Pinpoint the cell where the given text exists, returning its (X, Y) midpoint coordinate. 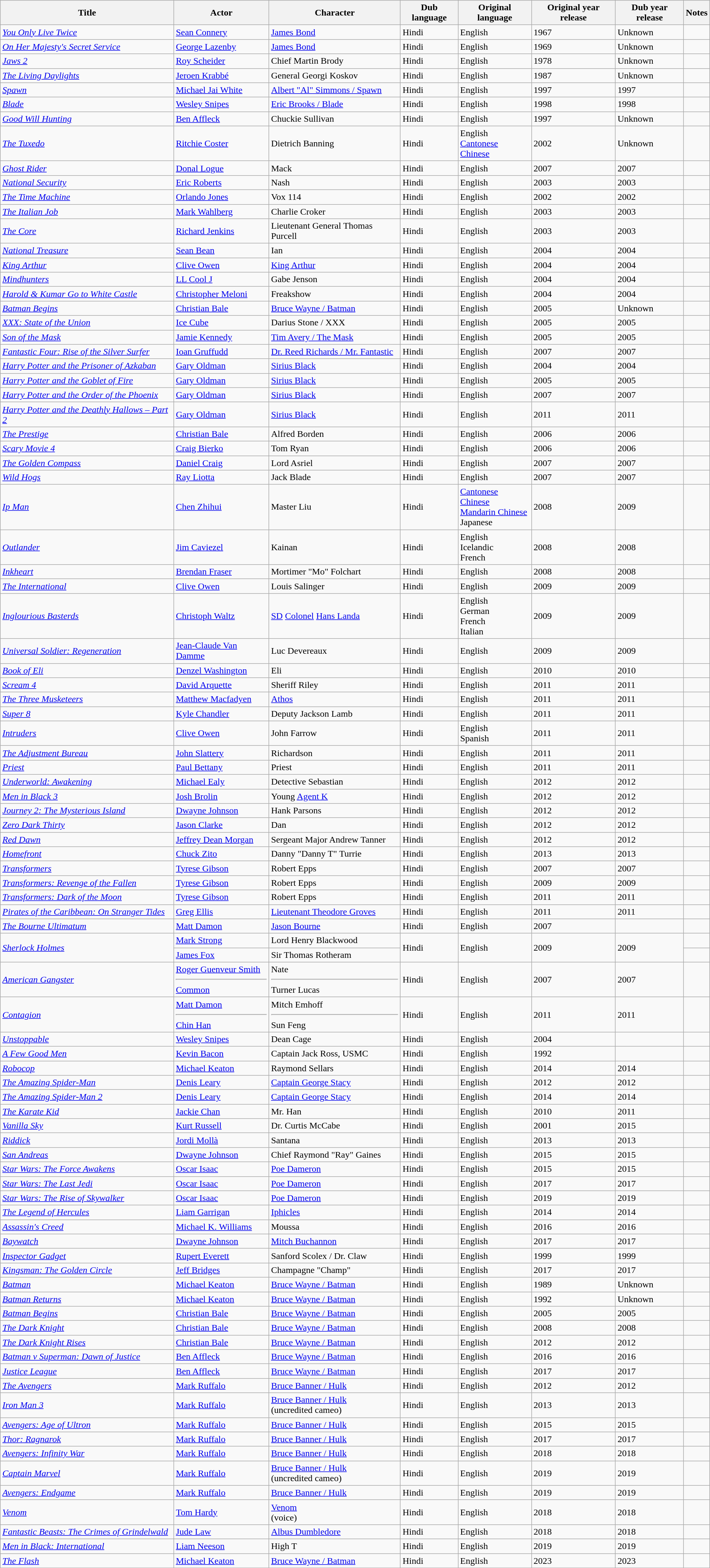
Greg Ellis (221, 912)
Vox 114 (335, 197)
Alfred Borden (335, 434)
Denzel Washington (221, 670)
Chief Martin Brody (335, 61)
Sergeant Major Andrew Tanner (335, 840)
Venom(voice) (335, 1512)
Liam Garrigan (221, 1212)
Albus Dumbledore (335, 1532)
Louis Salinger (335, 586)
Captain Jack Ross, USMC (335, 1053)
Title (87, 13)
Character (335, 13)
Avengers: Endgame (87, 1493)
The Bourne Ultimatum (87, 926)
2001 (573, 1126)
English Cantonese Chinese (495, 143)
Robocop (87, 1068)
Josh Brolin (221, 796)
General Georgi Koskov (335, 75)
Michael Jai White (221, 90)
Notes (697, 13)
Brendan Fraser (221, 572)
Orlando Jones (221, 197)
Paul Bettany (221, 767)
Ice Cube (221, 323)
Thor: Ragnarok (87, 1439)
Luc Devereaux (335, 651)
Liam Neeson (221, 1546)
Dietrich Banning (335, 143)
Mark Strong (221, 940)
Jeff Bridges (221, 1270)
Danny "Danny T" Turrie (335, 854)
The Dark Knight (87, 1328)
Kyle Chandler (221, 714)
You Only Live Twice (87, 32)
National Security (87, 182)
Santana (335, 1140)
Deputy Jackson Lamb (335, 714)
Ray Liotta (221, 477)
Avengers: Age of Ultron (87, 1425)
Transformers (87, 868)
1978 (573, 61)
Ghost Rider (87, 168)
Tom Hardy (221, 1512)
Ip Man (87, 507)
Riddick (87, 1140)
Outlander (87, 547)
Roger Guenveur SmithCommon (221, 979)
Captain Marvel (87, 1473)
Star Wars: The Last Jedi (87, 1183)
Chuck Zito (221, 854)
Dub language (429, 13)
1967 (573, 32)
Roy Scheider (221, 61)
American Gangster (87, 979)
Homefront (87, 854)
Sean Bean (221, 251)
Inspector Gadget (87, 1256)
Lieutenant Theodore Groves (335, 912)
Underworld: Awakening (87, 782)
National Treasure (87, 251)
Scary Movie 4 (87, 448)
Eric Roberts (221, 182)
Good Will Hunting (87, 119)
Jason Bourne (335, 926)
Spawn (87, 90)
Champagne "Champ" (335, 1270)
Blade (87, 104)
Men in Black 3 (87, 796)
Daniel Craig (221, 463)
Matthew Macfadyen (221, 699)
Jack Blade (335, 477)
Mindhunters (87, 279)
The Three Musketeers (87, 699)
Justice League (87, 1371)
SD Colonel Hans Landa (335, 616)
Venom (87, 1512)
Inglourious Basterds (87, 616)
Jason Clarke (221, 825)
High T (335, 1546)
LL Cool J (221, 279)
Iron Man 3 (87, 1405)
Mitch Buchannon (335, 1241)
The Flash (87, 1560)
Mr. Han (335, 1111)
John Farrow (335, 733)
Athos (335, 699)
Ritchie Coster (221, 143)
Albert "Al" Simmons / Spawn (335, 90)
A Few Good Men (87, 1053)
The International (87, 586)
San Andreas (87, 1155)
Hank Parsons (335, 811)
Dan (335, 825)
Batman Returns (87, 1299)
Freakshow (335, 294)
Vanilla Sky (87, 1126)
Rupert Everett (221, 1256)
Son of the Mask (87, 337)
The Core (87, 231)
Raymond Sellars (335, 1068)
Star Wars: The Rise of Skywalker (87, 1198)
The Golden Compass (87, 463)
Sean Connery (221, 32)
Lord Asriel (335, 463)
English Spanish (495, 733)
Chief Raymond "Ray" Gaines (335, 1155)
Dr. Curtis McCabe (335, 1126)
Contagion (87, 1014)
The Karate Kid (87, 1111)
Harry Potter and the Order of the Phoenix (87, 395)
Batman (87, 1284)
Red Dawn (87, 840)
Ian (335, 251)
Harold & Kumar Go to White Castle (87, 294)
Scream 4 (87, 685)
Tom Ryan (335, 448)
The Italian Job (87, 211)
Charlie Croker (335, 211)
Iphicles (335, 1212)
The Avengers (87, 1386)
Moussa (335, 1227)
Michael Ealy (221, 782)
Avengers: Infinity War (87, 1453)
Craig Bierko (221, 448)
Book of Eli (87, 670)
Zero Dark Thirty (87, 825)
David Arquette (221, 685)
Fantastic Four: Rise of the Silver Surfer (87, 352)
The Legend of Hercules (87, 1212)
Master Liu (335, 507)
Actor (221, 13)
Transformers: Dark of the Moon (87, 897)
Sheriff Riley (335, 685)
Sherlock Holmes (87, 948)
Fantastic Beasts: The Crimes of Grindelwald (87, 1532)
Lieutenant General Thomas Purcell (335, 231)
Super 8 (87, 714)
Donal Logue (221, 168)
Gabe Jenson (335, 279)
Kurt Russell (221, 1126)
Kevin Bacon (221, 1053)
Matt Damon (221, 926)
Mack (335, 168)
The Living Daylights (87, 75)
Detective Sebastian (335, 782)
On Her Majesty's Secret Service (87, 47)
Universal Soldier: Regeneration (87, 651)
Jamie Kennedy (221, 337)
Eli (335, 670)
Assassin's Creed (87, 1227)
Star Wars: The Force Awakens (87, 1169)
Christoph Waltz (221, 616)
Jordi Mollà (221, 1140)
The Amazing Spider-Man 2 (87, 1097)
Harry Potter and the Prisoner of Azkaban (87, 366)
The Tuxedo (87, 143)
Christopher Meloni (221, 294)
Jim Caviezel (221, 547)
1989 (573, 1284)
Mortimer "Mo" Folchart (335, 572)
Original year release (573, 13)
Darius Stone / XXX (335, 323)
Richardson (335, 753)
Batman v Superman: Dawn of Justice (87, 1357)
Cantonese Chinese Mandarin Chinese Japanese (495, 507)
XXX: State of the Union (87, 323)
The Adjustment Bureau (87, 753)
John Slattery (221, 753)
The Amazing Spider-Man (87, 1083)
Jeffrey Dean Morgan (221, 840)
The Dark Knight Rises (87, 1342)
Chen Zhihui (221, 507)
Inkheart (87, 572)
1987 (573, 75)
Richard Jenkins (221, 231)
Journey 2: The Mysterious Island (87, 811)
1969 (573, 47)
Harry Potter and the Goblet of Fire (87, 380)
English Icelandic French (495, 547)
Transformers: Revenge of the Fallen (87, 883)
Jude Law (221, 1532)
NateTurner Lucas (335, 979)
Sanford Scolex / Dr. Claw (335, 1256)
The Time Machine (87, 197)
Wild Hogs (87, 477)
Jean-Claude Van Damme (221, 651)
Dr. Reed Richards / Mr. Fantastic (335, 352)
Michael K. Williams (221, 1227)
Mitch EmhoffSun Feng (335, 1014)
Dub year release (650, 13)
Kingsman: The Golden Circle (87, 1270)
Unstoppable (87, 1039)
Men in Black: International (87, 1546)
Original language (495, 13)
Chuckie Sullivan (335, 119)
Jaws 2 (87, 61)
Dean Cage (335, 1039)
Nash (335, 182)
Kainan (335, 547)
Harry Potter and the Deathly Hallows – Part 2 (87, 414)
Intruders (87, 733)
Jackie Chan (221, 1111)
The Prestige (87, 434)
Jeroen Krabbé (221, 75)
Matt DamonChin Han (221, 1014)
Pirates of the Caribbean: On Stranger Tides (87, 912)
Lord Henry Blackwood (335, 940)
English German French Italian (495, 616)
James Fox (221, 955)
Eric Brooks / Blade (335, 104)
George Lazenby (221, 47)
Sir Thomas Rotheram (335, 955)
Ioan Gruffudd (221, 352)
Young Agent K (335, 796)
Mark Wahlberg (221, 211)
Baywatch (87, 1241)
Tim Avery / The Mask (335, 337)
